Detect which cell encompasses the target text, then output its (x, y) center coordinate. 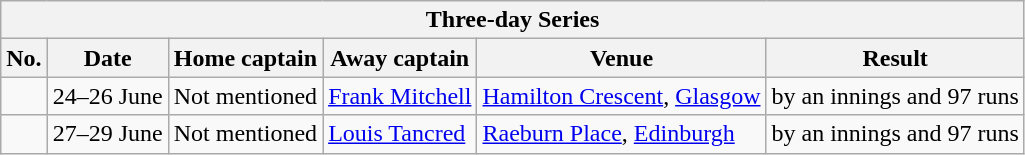
Home captain (245, 58)
Result (895, 58)
Venue (622, 58)
Three-day Series (513, 20)
Raeburn Place, Edinburgh (622, 134)
Louis Tancred (400, 134)
No. (24, 58)
Hamilton Crescent, Glasgow (622, 96)
Away captain (400, 58)
Date (108, 58)
Frank Mitchell (400, 96)
24–26 June (108, 96)
27–29 June (108, 134)
